Capture the cell that displays the provided text and extract its [X, Y] central coordinate. 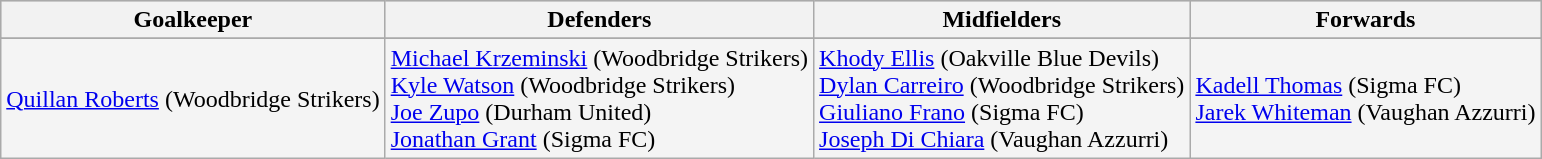
Goalkeeper [193, 20]
Forwards [1366, 20]
Khody Ellis (Oakville Blue Devils)Dylan Carreiro (Woodbridge Strikers)Giuliano Frano (Sigma FC)Joseph Di Chiara (Vaughan Azzurri) [1002, 98]
Michael Krzeminski (Woodbridge Strikers)Kyle Watson (Woodbridge Strikers)Joe Zupo (Durham United)Jonathan Grant (Sigma FC) [599, 98]
Kadell Thomas (Sigma FC)Jarek Whiteman (Vaughan Azzurri) [1366, 98]
Quillan Roberts (Woodbridge Strikers) [193, 98]
Midfielders [1002, 20]
Defenders [599, 20]
